For the text-containing cell, return its midpoint in (X, Y) coordinate format. 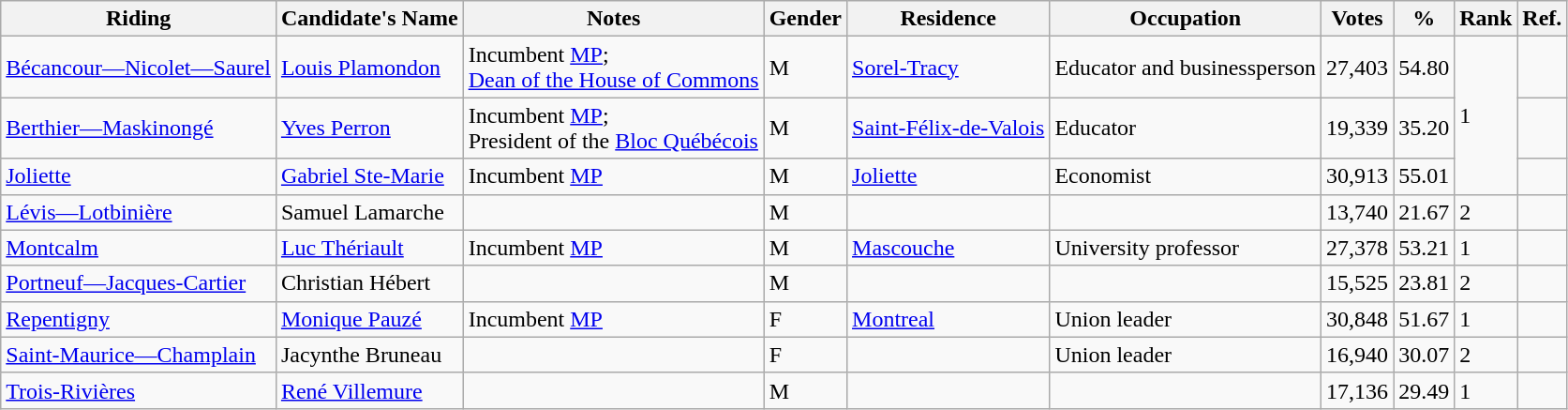
30,913 (1357, 176)
54.80 (1425, 68)
17,136 (1357, 390)
Riding (139, 19)
Gabriel Ste-Marie (369, 176)
Monique Pauzé (369, 319)
16,940 (1357, 355)
Louis Plamondon (369, 68)
23.81 (1425, 283)
Incumbent MP;President of the Bloc Québécois (613, 128)
30.07 (1425, 355)
Rank (1486, 19)
Candidate's Name (369, 19)
Trois-Rivières (139, 390)
Berthier—Maskinongé (139, 128)
Economist (1186, 176)
13,740 (1357, 212)
Mascouche (948, 248)
Montcalm (139, 248)
Luc Thériault (369, 248)
Sorel-Tracy (948, 68)
Notes (613, 19)
19,339 (1357, 128)
55.01 (1425, 176)
27,403 (1357, 68)
Saint-Félix-de-Valois (948, 128)
University professor (1186, 248)
35.20 (1425, 128)
21.67 (1425, 212)
Occupation (1186, 19)
Ref. (1543, 19)
29.49 (1425, 390)
15,525 (1357, 283)
% (1425, 19)
Samuel Lamarche (369, 212)
Educator and businessperson (1186, 68)
30,848 (1357, 319)
Votes (1357, 19)
Christian Hébert (369, 283)
Incumbent MP;Dean of the House of Commons (613, 68)
Educator (1186, 128)
Residence (948, 19)
Jacynthe Bruneau (369, 355)
Lévis—Lotbinière (139, 212)
Gender (805, 19)
Repentigny (139, 319)
27,378 (1357, 248)
51.67 (1425, 319)
Yves Perron (369, 128)
53.21 (1425, 248)
Bécancour—Nicolet—Saurel (139, 68)
Portneuf—Jacques-Cartier (139, 283)
Saint-Maurice—Champlain (139, 355)
René Villemure (369, 390)
Montreal (948, 319)
